Pinpoint the cell where the given text exists, returning its [x, y] midpoint coordinate. 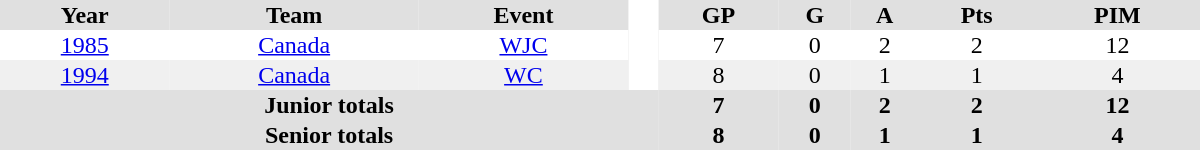
Pts [976, 15]
1994 [85, 75]
Event [524, 15]
Junior totals [329, 105]
WC [524, 75]
GP [718, 15]
PIM [1118, 15]
Year [85, 15]
Team [294, 15]
G [815, 15]
Senior totals [329, 135]
A [885, 15]
1985 [85, 45]
WJC [524, 45]
